Determine the (X, Y) coordinate at the center of the cell enclosing the given text.  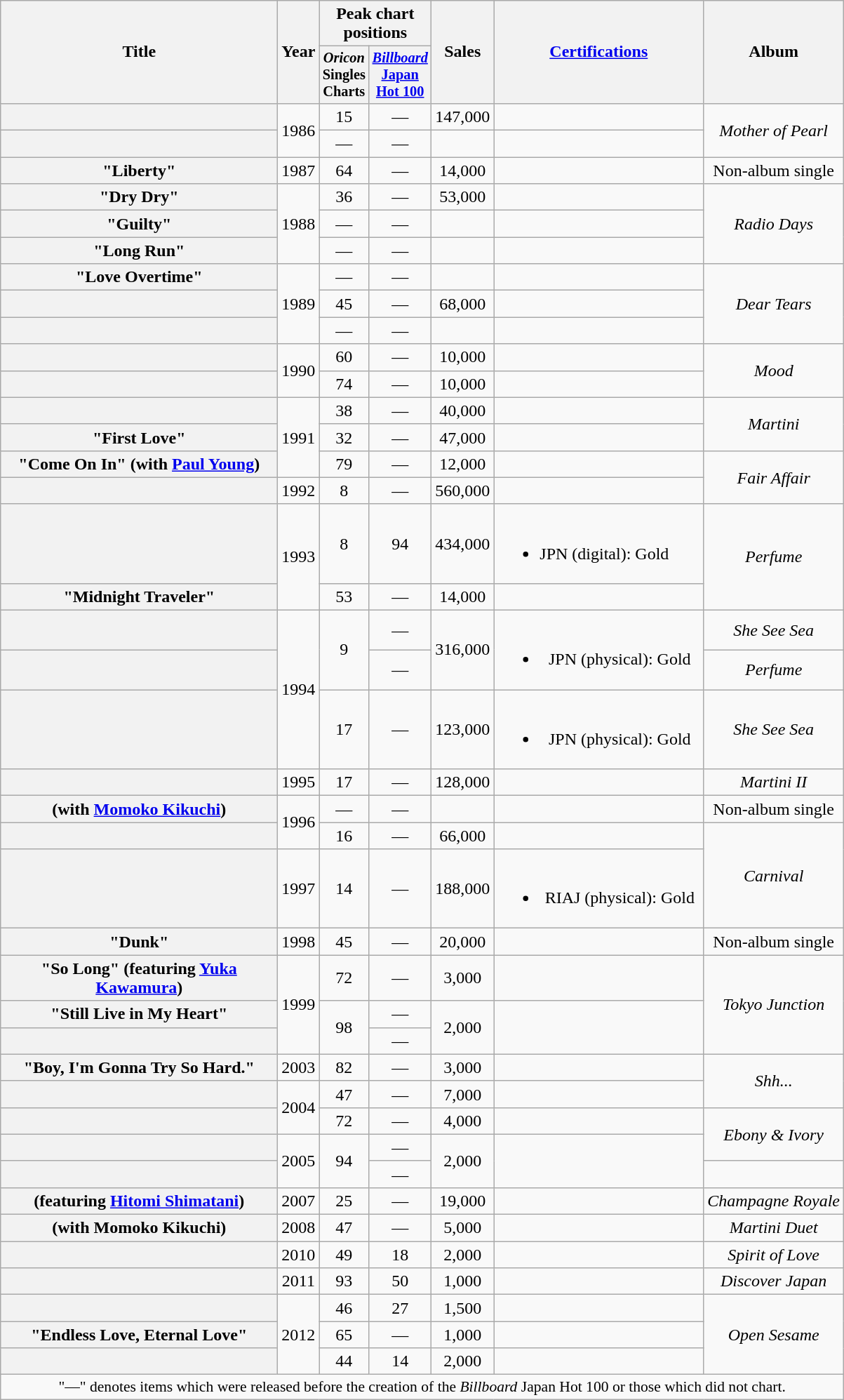
"Dry Dry" (139, 197)
12,000 (463, 464)
25 (344, 1201)
1987 (299, 171)
Billboard Japan Hot 100 (400, 75)
82 (344, 1067)
40,000 (463, 411)
Martini II (774, 782)
"Long Run" (139, 251)
66,000 (463, 836)
1997 (299, 888)
Sales (463, 52)
32 (344, 437)
Peak chart positions (375, 24)
188,000 (463, 888)
434,000 (463, 543)
1995 (299, 782)
Certifications (599, 52)
1989 (299, 304)
65 (344, 1335)
2005 (299, 1161)
123,000 (463, 730)
"Endless Love, Eternal Love" (139, 1335)
53,000 (463, 197)
"Guilty" (139, 224)
Tokyo Junction (774, 1005)
1,500 (463, 1308)
Album (774, 52)
Spirit of Love (774, 1255)
2008 (299, 1228)
1986 (299, 130)
"Still Live in My Heart" (139, 1014)
Year (299, 52)
2010 (299, 1255)
Carnival (774, 876)
"Midnight Traveler" (139, 596)
"Dunk" (139, 942)
4,000 (463, 1121)
46 (344, 1308)
"Love Overtime" (139, 277)
16 (344, 836)
9 (344, 650)
(featuring Hitomi Shimatani) (139, 1201)
1990 (299, 371)
Shh... (774, 1081)
Martini (774, 424)
Dear Tears (774, 304)
2004 (299, 1107)
"—" denotes items which were released before the creation of the Billboard Japan Hot 100 or those which did not chart. (422, 1387)
"Liberty" (139, 171)
2003 (299, 1067)
Discover Japan (774, 1281)
47,000 (463, 437)
49 (344, 1255)
1999 (299, 1005)
1993 (299, 557)
1994 (299, 690)
27 (400, 1308)
18 (400, 1255)
60 (344, 357)
Open Sesame (774, 1335)
Mother of Pearl (774, 130)
2011 (299, 1281)
20,000 (463, 942)
7,000 (463, 1094)
Oricon Singles Charts (344, 75)
128,000 (463, 782)
74 (344, 384)
"So Long" (featuring Yuka Kawamura) (139, 978)
560,000 (463, 491)
44 (344, 1361)
1996 (299, 822)
5,000 (463, 1228)
Mood (774, 371)
Champagne Royale (774, 1201)
98 (344, 1027)
JPN (digital): Gold (599, 543)
Fair Affair (774, 477)
1992 (299, 491)
68,000 (463, 304)
Radio Days (774, 224)
Title (139, 52)
1988 (299, 224)
64 (344, 171)
79 (344, 464)
2007 (299, 1201)
RIAJ (physical): Gold (599, 888)
Ebony & Ivory (774, 1134)
38 (344, 411)
1991 (299, 437)
36 (344, 197)
53 (344, 596)
1998 (299, 942)
316,000 (463, 650)
"Boy, I'm Gonna Try So Hard." (139, 1067)
15 (344, 116)
"First Love" (139, 437)
147,000 (463, 116)
"Come On In" (with Paul Young) (139, 464)
2012 (299, 1335)
50 (400, 1281)
19,000 (463, 1201)
Martini Duet (774, 1228)
93 (344, 1281)
